Detect which cell encompasses the target text, then output its [x, y] center coordinate. 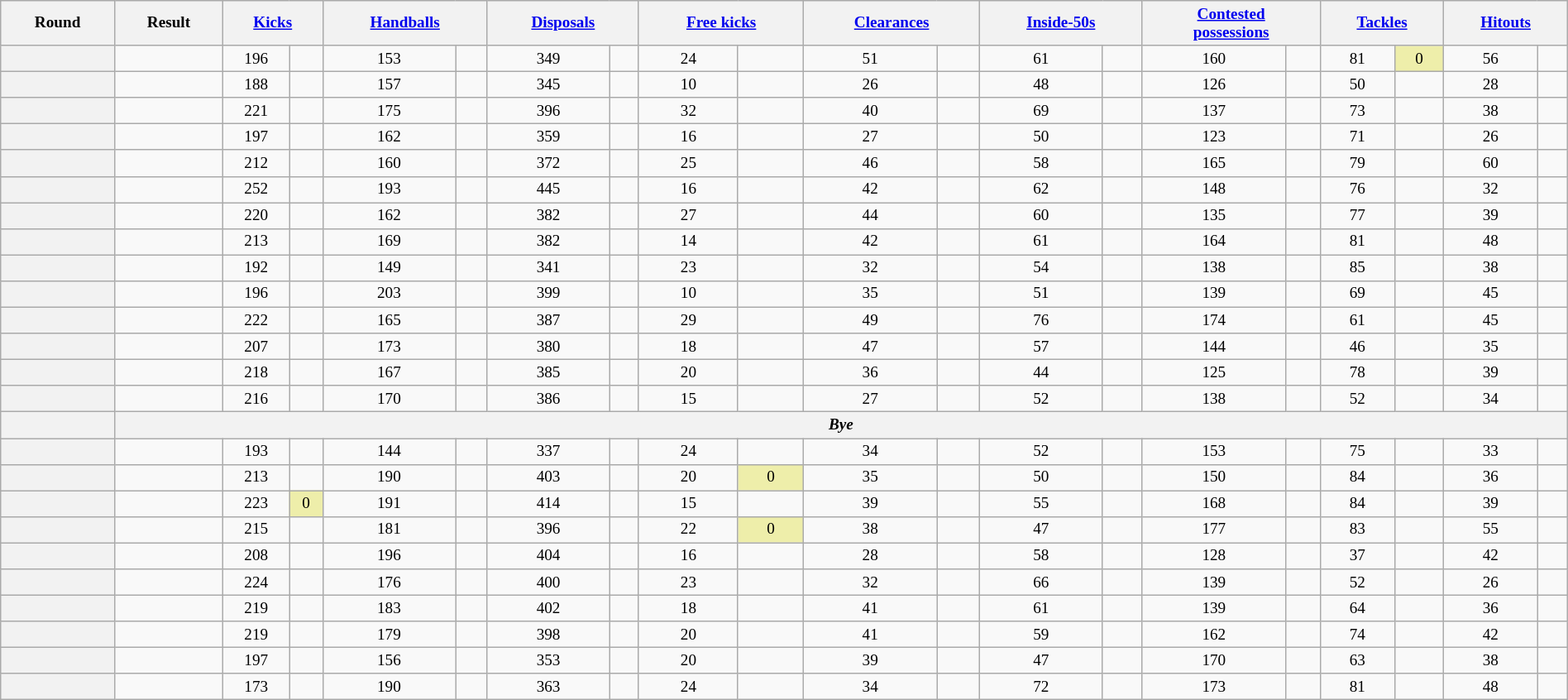
345 [548, 84]
402 [548, 608]
403 [548, 477]
399 [548, 294]
79 [1357, 163]
222 [256, 320]
167 [389, 372]
57 [1040, 347]
62 [1040, 189]
59 [1040, 635]
359 [548, 137]
78 [1357, 372]
85 [1357, 268]
22 [688, 530]
220 [256, 216]
207 [256, 347]
216 [256, 399]
177 [1214, 530]
14 [688, 242]
128 [1214, 556]
183 [389, 608]
380 [548, 347]
Handballs [405, 23]
445 [548, 189]
386 [548, 399]
218 [256, 372]
404 [548, 556]
349 [548, 59]
Disposals [562, 23]
175 [389, 111]
192 [256, 268]
63 [1357, 660]
188 [256, 84]
150 [1214, 477]
169 [389, 242]
Tackles [1382, 23]
400 [548, 583]
215 [256, 530]
Hitouts [1505, 23]
353 [548, 660]
149 [389, 268]
148 [1214, 189]
414 [548, 504]
174 [1214, 320]
341 [548, 268]
337 [548, 451]
224 [256, 583]
223 [256, 504]
Contestedpossessions [1231, 23]
191 [389, 504]
123 [1214, 137]
398 [548, 635]
156 [389, 660]
29 [688, 320]
363 [548, 687]
33 [1490, 451]
168 [1214, 504]
Free kicks [721, 23]
74 [1357, 635]
77 [1357, 216]
25 [688, 163]
Kicks [273, 23]
72 [1040, 687]
Inside-50s [1060, 23]
75 [1357, 451]
71 [1357, 137]
212 [256, 163]
252 [256, 189]
83 [1357, 530]
181 [389, 530]
164 [1214, 242]
73 [1357, 111]
54 [1040, 268]
40 [870, 111]
179 [389, 635]
372 [548, 163]
64 [1357, 608]
157 [389, 84]
125 [1214, 372]
135 [1214, 216]
37 [1357, 556]
Bye [840, 425]
Clearances [892, 23]
208 [256, 556]
66 [1040, 583]
221 [256, 111]
49 [870, 320]
203 [389, 294]
385 [548, 372]
Result [169, 23]
137 [1214, 111]
387 [548, 320]
126 [1214, 84]
176 [389, 583]
Round [58, 23]
56 [1490, 59]
